Detect which cell encompasses the target text, then output its [x, y] center coordinate. 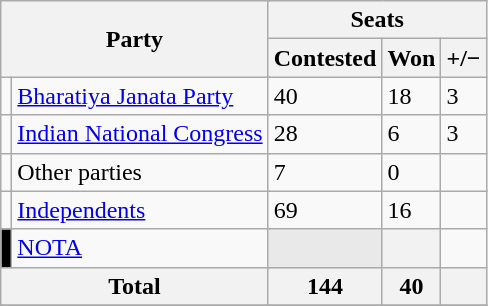
28 [325, 134]
Independents [140, 210]
69 [325, 210]
16 [412, 210]
6 [412, 134]
Bharatiya Janata Party [140, 96]
Indian National Congress [140, 134]
Won [412, 58]
Party [134, 39]
NOTA [140, 248]
144 [325, 286]
7 [325, 172]
Seats [377, 20]
Other parties [140, 172]
Total [134, 286]
+/− [464, 58]
0 [412, 172]
18 [412, 96]
Contested [325, 58]
